Scan for the cell matching the given text and deliver its [X, Y] coordinate at center. 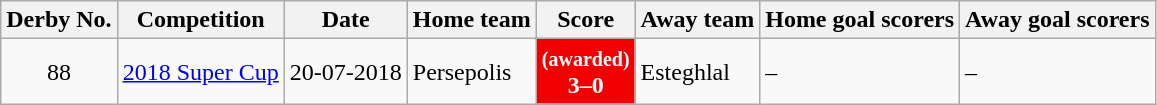
20-07-2018 [346, 72]
Derby No. [59, 20]
Date [346, 20]
Esteghlal [698, 72]
Home team [472, 20]
Away team [698, 20]
Score [586, 20]
2018 Super Cup [200, 72]
Away goal scorers [1058, 20]
88 [59, 72]
Competition [200, 20]
Home goal scorers [860, 20]
Persepolis [472, 72]
(awarded)3–0 [586, 72]
